Locate the cell with the specified text and output its [x, y] center coordinate. 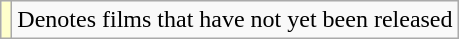
Denotes films that have not yet been released [235, 20]
